Output the [x, y] coordinate of the center of the cell containing the given text.  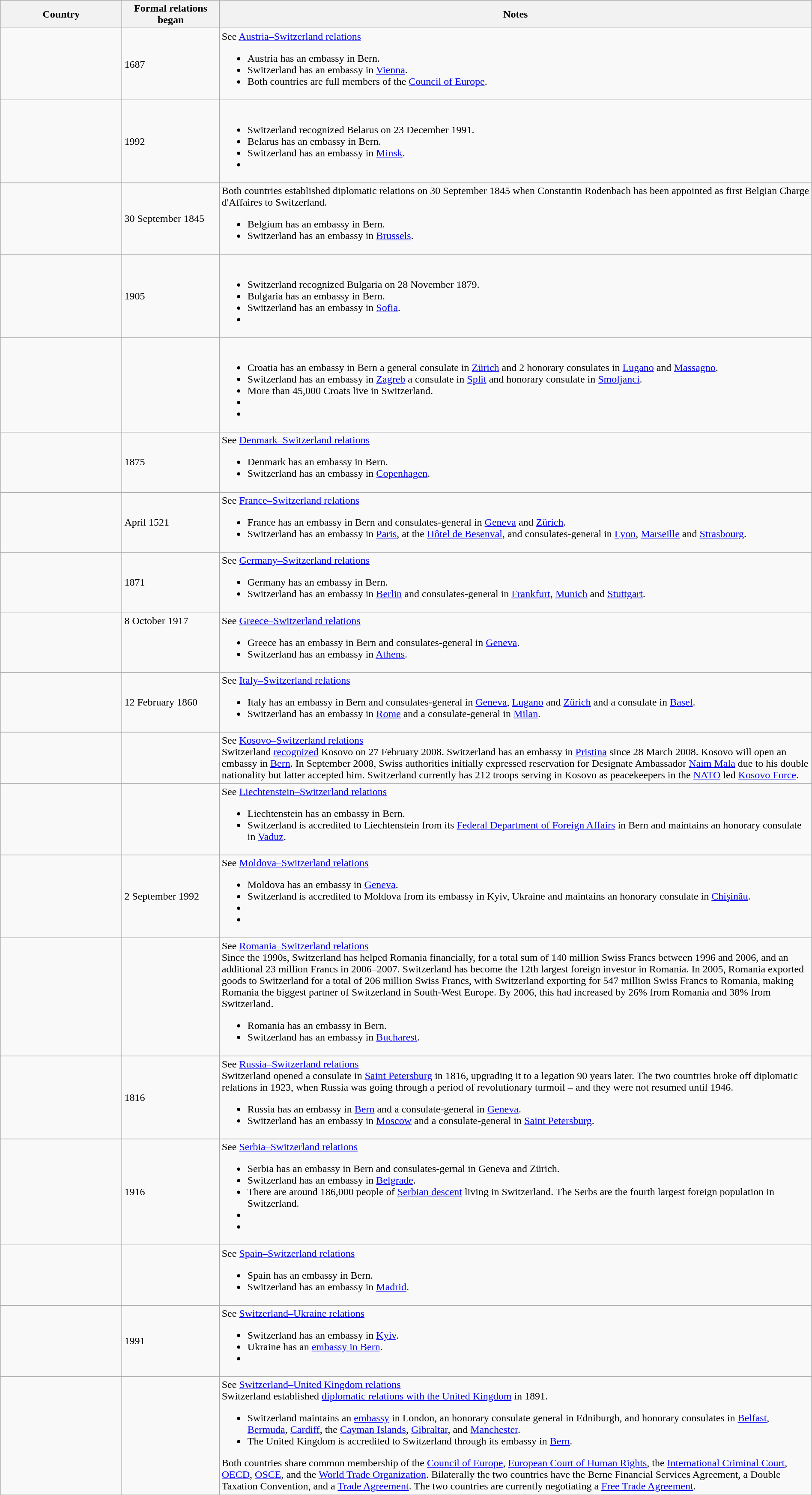
April 1521 [170, 522]
1687 [170, 64]
2 September 1992 [170, 897]
See Denmark–Switzerland relationsDenmark has an embassy in Bern.Switzerland has an embassy in Copenhagen. [516, 462]
30 September 1845 [170, 218]
See Spain–Switzerland relationsSpain has an embassy in Bern.Switzerland has an embassy in Madrid. [516, 1275]
See Switzerland–Ukraine relationsSwitzerland has an embassy in Kyiv.Ukraine has an embassy in Bern. [516, 1341]
See Greece–Switzerland relationsGreece has an embassy in Bern and consulates-general in Geneva.Switzerland has an embassy in Athens. [516, 642]
1875 [170, 462]
8 October 1917 [170, 642]
1905 [170, 296]
Notes [516, 15]
1991 [170, 1341]
12 February 1860 [170, 702]
1871 [170, 582]
Country [61, 15]
1992 [170, 141]
Formal relations began [170, 15]
Switzerland recognized Bulgaria on 28 November 1879.Bulgaria has an embassy in Bern.Switzerland has an embassy in Sofia. [516, 296]
1816 [170, 1097]
1916 [170, 1192]
Switzerland recognized Belarus on 23 December 1991.Belarus has an embassy in Bern.Switzerland has an embassy in Minsk. [516, 141]
